Return (x, y) of the center of cell containing provided text 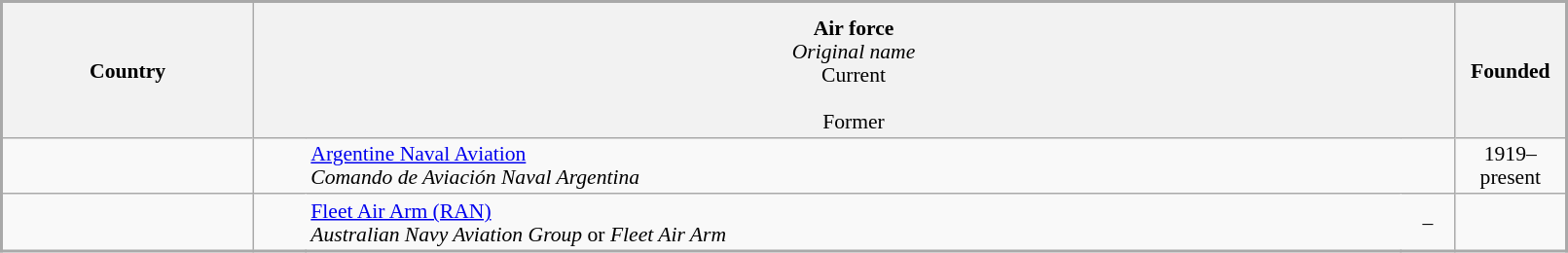
1919–present (1511, 165)
Air forceOriginal nameCurrentFormer (854, 74)
Founded (1511, 70)
Country (128, 70)
Fleet Air Arm (RAN)Australian Navy Aviation Group or Fleet Air Arm (854, 224)
– (1428, 224)
Argentine Naval AviationComando de Aviación Naval Argentina (854, 165)
